Scan for the cell matching the given text and deliver its (X, Y) coordinate at center. 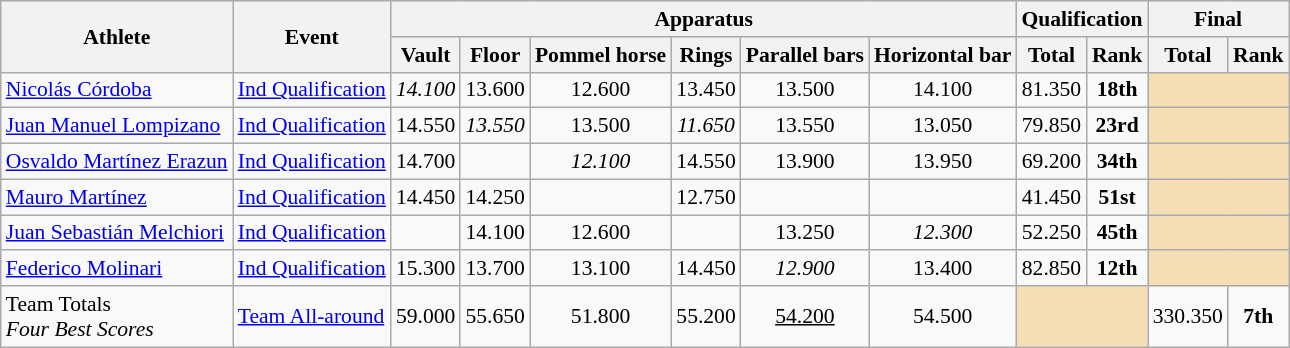
Vault (426, 55)
51.800 (600, 316)
Event (312, 36)
Juan Manuel Lompizano (117, 126)
55.200 (706, 316)
Floor (494, 55)
12.750 (706, 197)
Juan Sebastián Melchiori (117, 233)
Mauro Martínez (117, 197)
Athlete (117, 36)
55.650 (494, 316)
54.500 (942, 316)
12.300 (942, 233)
34th (1118, 162)
15.300 (426, 269)
13.050 (942, 126)
18th (1118, 90)
330.350 (1188, 316)
14.250 (494, 197)
Pommel horse (600, 55)
12.900 (805, 269)
13.450 (706, 90)
81.350 (1051, 90)
Team TotalsFour Best Scores (117, 316)
13.950 (942, 162)
Apparatus (704, 19)
Osvaldo Martínez Erazun (117, 162)
Qualification (1082, 19)
Team All-around (312, 316)
23rd (1118, 126)
Final (1218, 19)
13.600 (494, 90)
Parallel bars (805, 55)
13.250 (805, 233)
Rings (706, 55)
69.200 (1051, 162)
Horizontal bar (942, 55)
13.900 (805, 162)
79.850 (1051, 126)
51st (1118, 197)
11.650 (706, 126)
13.400 (942, 269)
52.250 (1051, 233)
13.700 (494, 269)
14.700 (426, 162)
59.000 (426, 316)
82.850 (1051, 269)
13.100 (600, 269)
41.450 (1051, 197)
45th (1118, 233)
Nicolás Córdoba (117, 90)
7th (1258, 316)
12th (1118, 269)
Federico Molinari (117, 269)
12.100 (600, 162)
54.200 (805, 316)
